Find where the given text appears and provide that cell's center as [x, y] coordinate. 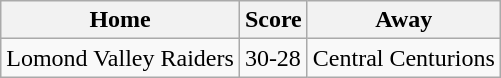
Score [273, 20]
Lomond Valley Raiders [120, 58]
Central Centurions [404, 58]
Home [120, 20]
Away [404, 20]
30-28 [273, 58]
